Pinpoint the cell where the given text exists, returning its [x, y] midpoint coordinate. 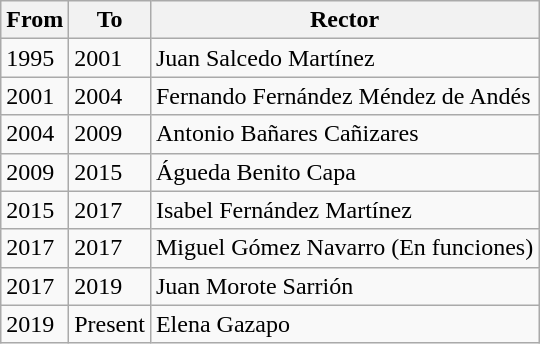
Miguel Gómez Navarro (En funciones) [344, 248]
1995 [35, 58]
Juan Morote Sarrión [344, 286]
Present [110, 324]
To [110, 20]
Elena Gazapo [344, 324]
Antonio Bañares Cañizares [344, 134]
Juan Salcedo Martínez [344, 58]
Rector [344, 20]
Fernando Fernández Méndez de Andés [344, 96]
Isabel Fernández Martínez [344, 210]
Águeda Benito Capa [344, 172]
From [35, 20]
